Find where the given text appears and provide that cell's center as [X, Y] coordinate. 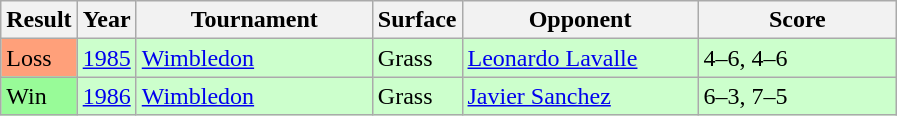
Tournament [254, 20]
1985 [106, 58]
6–3, 7–5 [798, 96]
4–6, 4–6 [798, 58]
Surface [417, 20]
Result [39, 20]
Opponent [580, 20]
Javier Sanchez [580, 96]
Leonardo Lavalle [580, 58]
1986 [106, 96]
Win [39, 96]
Score [798, 20]
Year [106, 20]
Loss [39, 58]
